Provide the [X, Y] coordinate of the cell's center where the given text is located.  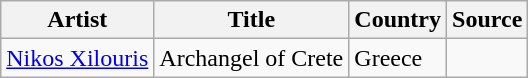
Artist [78, 20]
Archangel of Crete [252, 58]
Nikos Xilouris [78, 58]
Country [398, 20]
Source [488, 20]
Greece [398, 58]
Title [252, 20]
